Capture the cell that displays the provided text and extract its [x, y] central coordinate. 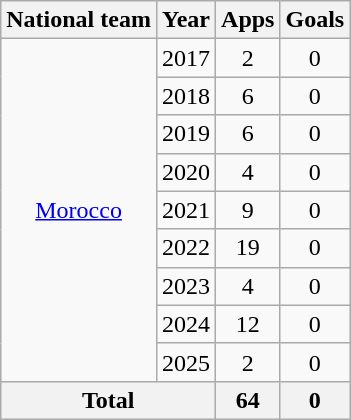
Apps [248, 20]
19 [248, 248]
Total [108, 400]
12 [248, 324]
2025 [186, 362]
9 [248, 210]
Morocco [79, 210]
National team [79, 20]
2020 [186, 172]
2017 [186, 58]
64 [248, 400]
Year [186, 20]
Goals [315, 20]
2023 [186, 286]
2019 [186, 134]
2018 [186, 96]
2022 [186, 248]
2021 [186, 210]
2024 [186, 324]
